Scan for the cell matching the given text and deliver its [x, y] coordinate at center. 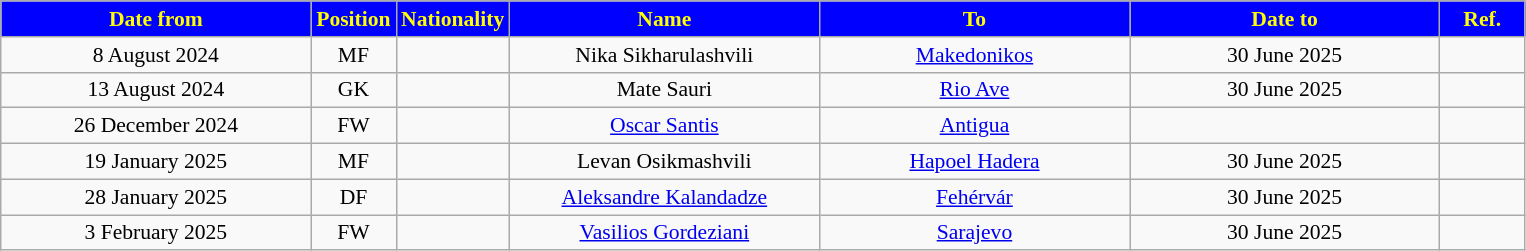
13 August 2024 [156, 90]
Nika Sikharulashvili [664, 55]
DF [354, 197]
Ref. [1482, 19]
Makedonikos [974, 55]
Aleksandre Kalandadze [664, 197]
Date to [1285, 19]
8 August 2024 [156, 55]
Vasilios Gordeziani [664, 233]
19 January 2025 [156, 162]
26 December 2024 [156, 126]
Fehérvár [974, 197]
Position [354, 19]
Hapoel Hadera [974, 162]
Antigua [974, 126]
Sarajevo [974, 233]
28 January 2025 [156, 197]
Nationality [452, 19]
Name [664, 19]
GK [354, 90]
Mate Sauri [664, 90]
Oscar Santis [664, 126]
3 February 2025 [156, 233]
To [974, 19]
Date from [156, 19]
Levan Osikmashvili [664, 162]
Rio Ave [974, 90]
